Locate the cell with the specified text and output its [x, y] center coordinate. 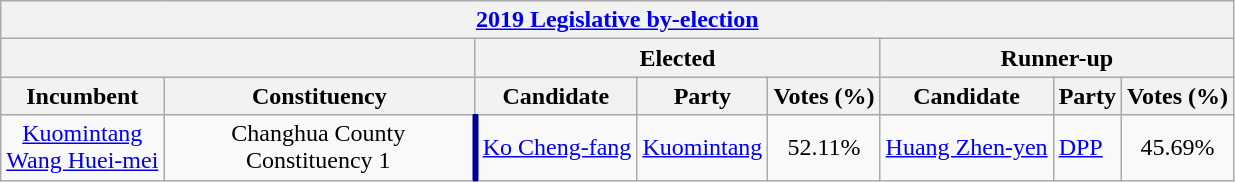
Changhua County Constituency 1 [320, 148]
KuomintangWang Huei-mei [82, 148]
Ko Cheng-fang [556, 148]
52.11% [824, 148]
Elected [678, 58]
Constituency [320, 96]
Runner-up [1057, 58]
45.69% [1177, 148]
DPP [1087, 148]
Huang Zhen-yen [966, 148]
Incumbent [82, 96]
Kuomintang [702, 148]
2019 Legislative by-election [618, 20]
